Find where the given text appears and provide that cell's center as [x, y] coordinate. 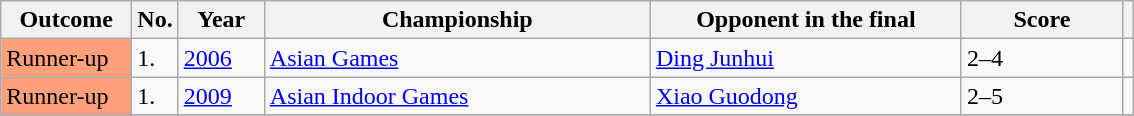
2009 [221, 96]
Xiao Guodong [806, 96]
Year [221, 20]
Asian Indoor Games [457, 96]
Championship [457, 20]
Opponent in the final [806, 20]
2–5 [1042, 96]
No. [155, 20]
2006 [221, 58]
Ding Junhui [806, 58]
2–4 [1042, 58]
Score [1042, 20]
Outcome [66, 20]
Asian Games [457, 58]
